Extract the (X, Y) coordinate from the center of the cell holding the provided text.  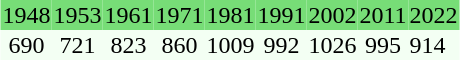
2022 (434, 15)
1991 (282, 15)
992 (282, 45)
995 (383, 45)
823 (128, 45)
690 (26, 45)
721 (78, 45)
2011 (383, 15)
2002 (332, 15)
1961 (128, 15)
860 (180, 45)
1026 (332, 45)
1009 (230, 45)
1948 (26, 15)
914 (434, 45)
1953 (78, 15)
1971 (180, 15)
1981 (230, 15)
